Locate the cell with the specified text and output its (X, Y) center coordinate. 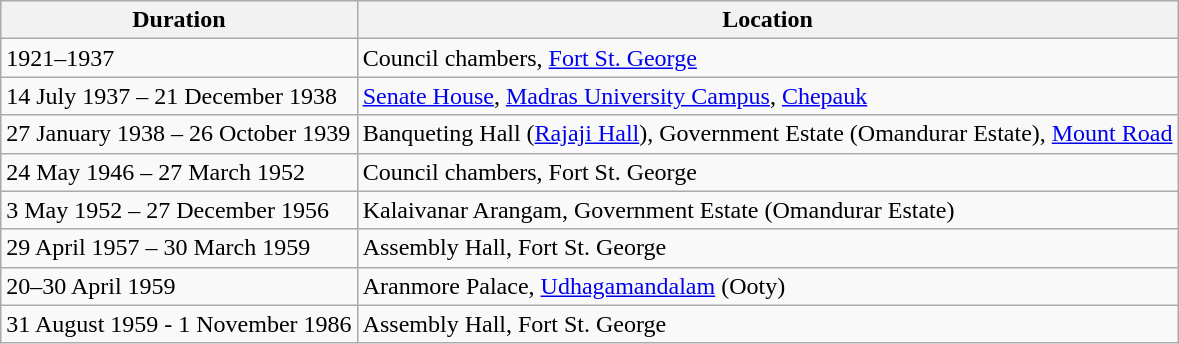
14 July 1937 – 21 December 1938 (179, 96)
Duration (179, 20)
24 May 1946 – 27 March 1952 (179, 172)
29 April 1957 – 30 March 1959 (179, 248)
20–30 April 1959 (179, 286)
Location (768, 20)
Aranmore Palace, Udhagamandalam (Ooty) (768, 286)
31 August 1959 - 1 November 1986 (179, 324)
Senate House, Madras University Campus, Chepauk (768, 96)
Kalaivanar Arangam, Government Estate (Omandurar Estate) (768, 210)
Banqueting Hall (Rajaji Hall), Government Estate (Omandurar Estate), Mount Road (768, 134)
1921–1937 (179, 58)
27 January 1938 – 26 October 1939 (179, 134)
3 May 1952 – 27 December 1956 (179, 210)
